Return the [x, y] coordinate for the center point of the cell that contains the specified text.  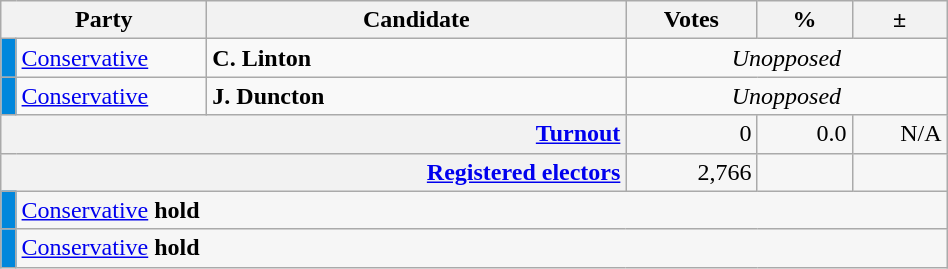
2,766 [692, 172]
C. Linton [416, 58]
0.0 [804, 134]
Candidate [416, 20]
Registered electors [314, 172]
N/A [900, 134]
Turnout [314, 134]
Votes [692, 20]
0 [692, 134]
Party [104, 20]
J. Duncton [416, 96]
± [900, 20]
% [804, 20]
